Pinpoint the cell where the given text exists, returning its [X, Y] midpoint coordinate. 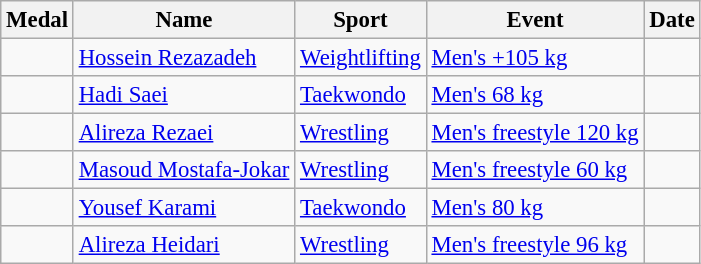
Men's +105 kg [535, 58]
Name [184, 20]
Sport [361, 20]
Weightlifting [361, 58]
Men's 80 kg [535, 208]
Event [535, 20]
Masoud Mostafa-Jokar [184, 170]
Men's 68 kg [535, 95]
Men's freestyle 96 kg [535, 245]
Alireza Heidari [184, 245]
Date [672, 20]
Hossein Rezazadeh [184, 58]
Medal [38, 20]
Yousef Karami [184, 208]
Hadi Saei [184, 95]
Men's freestyle 60 kg [535, 170]
Alireza Rezaei [184, 133]
Men's freestyle 120 kg [535, 133]
